Find where the given text appears and provide that cell's center as (X, Y) coordinate. 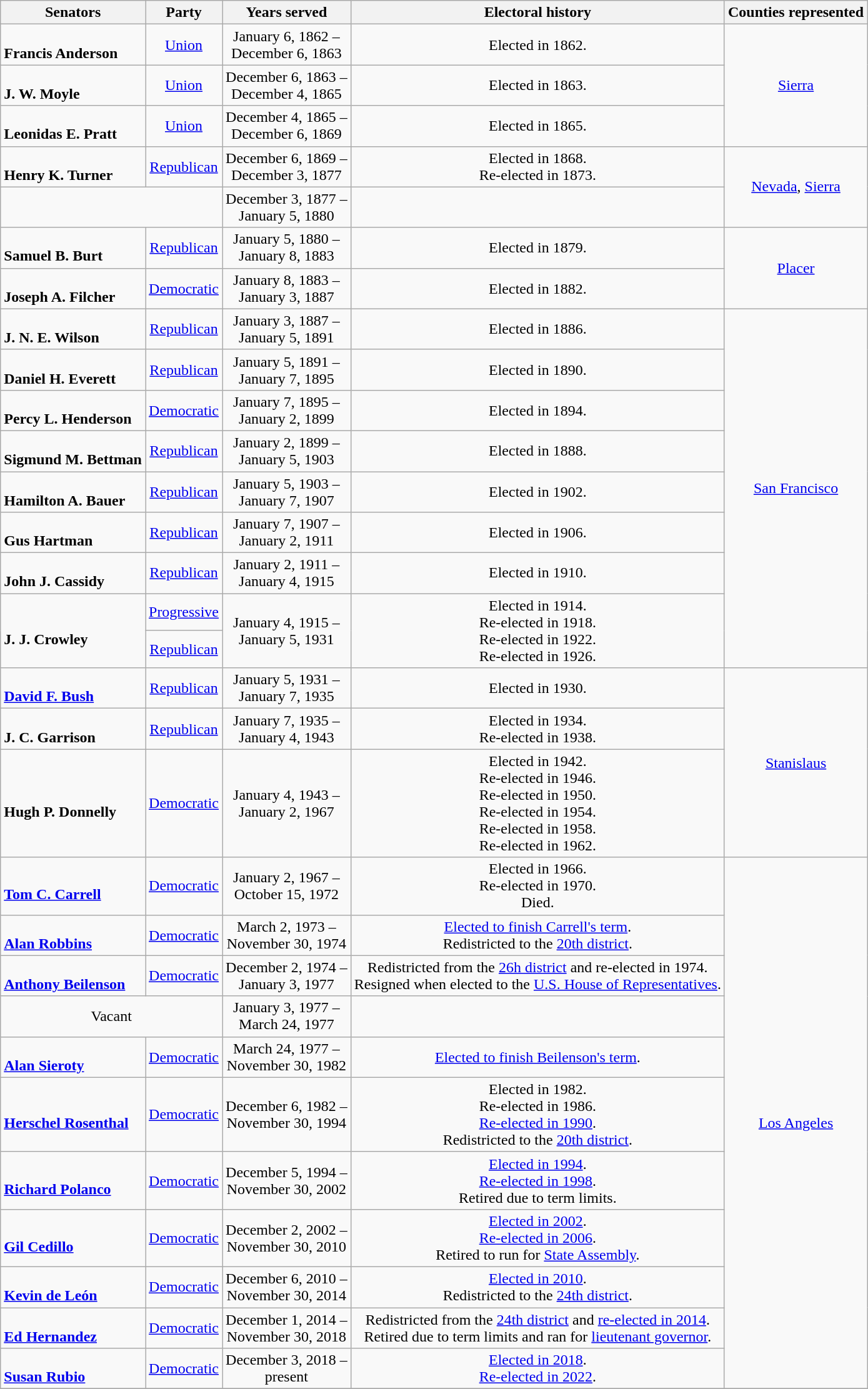
Senators (73, 12)
Redistricted from the 26h district and re-elected in 1974. Resigned when elected to the U.S. House of Representatives. (537, 976)
Gus Hartman (73, 532)
December 3, 2018 – present (287, 1368)
Elected in 1894. (537, 410)
Elected in 1865. (537, 126)
Hugh P. Donnelly (73, 804)
Elected in 1890. (537, 370)
Herschel Rosenthal (73, 1115)
Anthony Beilenson (73, 976)
March 24, 1977 – November 30, 1982 (287, 1057)
J. W. Moyle (73, 85)
Leonidas E. Pratt (73, 126)
Elected in 1886. (537, 329)
Elected in 1882. (537, 289)
Nevada, Sierra (796, 187)
Gil Cedillo (73, 1238)
Hamilton A. Bauer (73, 491)
Elected in 1862. (537, 45)
Samuel B. Burt (73, 247)
December 6, 2010 – November 30, 2014 (287, 1287)
December 2, 2002 – November 30, 2010 (287, 1238)
Vacant (111, 1016)
Henry K. Turner (73, 166)
January 2, 1967 – October 15, 1972 (287, 886)
January 7, 1895 – January 2, 1899 (287, 410)
Elected in 2002. Re-elected in 2006. Retired to run for State Assembly. (537, 1238)
January 7, 1907 – January 2, 1911 (287, 532)
Kevin de León (73, 1287)
January 3, 1977 – March 24, 1977 (287, 1016)
Percy L. Henderson (73, 410)
J. C. Garrison (73, 729)
J. N. E. Wilson (73, 329)
Alan Sieroty (73, 1057)
Elected in 1863. (537, 85)
Elected in 1902. (537, 491)
Elected in 1930. (537, 689)
January 2, 1911 – January 4, 1915 (287, 574)
Tom C. Carrell (73, 886)
Placer (796, 268)
March 2, 1973 – November 30, 1974 (287, 935)
Joseph A. Filcher (73, 289)
January 5, 1931 – January 7, 1935 (287, 689)
January 4, 1915 – January 5, 1931 (287, 631)
January 2, 1899 – January 5, 1903 (287, 451)
Elected in 1942. Re-elected in 1946. Re-elected in 1950. Re-elected in 1954. Re-elected in 1958. Re-elected in 1962. (537, 804)
December 6, 1869 – December 3, 1877 (287, 166)
Elected in 1888. (537, 451)
January 3, 1887 – January 5, 1891 (287, 329)
January 6, 1862 – December 6, 1863 (287, 45)
Elected in 1994. Re-elected in 1998. Retired due to term limits. (537, 1180)
Elected in 1914. Re-elected in 1918. Re-elected in 1922. Re-elected in 1926. (537, 631)
Redistricted from the 24th district and re-elected in 2014. Retired due to term limits and ran for lieutenant governor. (537, 1327)
January 7, 1935 – January 4, 1943 (287, 729)
San Francisco (796, 488)
J. J. Crowley (73, 631)
Years served (287, 12)
Elected in 2018. Re-elected in 2022. (537, 1368)
Elected in 1910. (537, 574)
January 8, 1883 – January 3, 1887 (287, 289)
Ed Hernandez (73, 1327)
December 4, 1865 – December 6, 1869 (287, 126)
December 6, 1863 – December 4, 1865 (287, 85)
Elected in 1879. (537, 247)
David F. Bush (73, 689)
Electoral history (537, 12)
Daniel H. Everett (73, 370)
Elected in 2010. Redistricted to the 24th district. (537, 1287)
Sigmund M. Bettman (73, 451)
Elected in 1966. Re-elected in 1970. Died. (537, 886)
Party (184, 12)
Elected to finish Carrell's term. Redistricted to the 20th district. (537, 935)
Counties represented (796, 12)
December 5, 1994 – November 30, 2002 (287, 1180)
December 1, 2014 – November 30, 2018 (287, 1327)
Richard Polanco (73, 1180)
December 2, 1974 – January 3, 1977 (287, 976)
Los Angeles (796, 1123)
Progressive (184, 612)
John J. Cassidy (73, 574)
Sierra (796, 85)
Elected in 1982. Re-elected in 1986. Re-elected in 1990. Redistricted to the 20th district. (537, 1115)
January 5, 1891 – January 7, 1895 (287, 370)
Stanislaus (796, 762)
Elected in 1906. (537, 532)
Elected in 1934. Re-elected in 1938. (537, 729)
Elected to finish Beilenson's term. (537, 1057)
Alan Robbins (73, 935)
Susan Rubio (73, 1368)
January 4, 1943 – January 2, 1967 (287, 804)
Francis Anderson (73, 45)
Elected in 1868. Re-elected in 1873. (537, 166)
January 5, 1880 – January 8, 1883 (287, 247)
January 5, 1903 – January 7, 1907 (287, 491)
December 3, 1877 – January 5, 1880 (287, 207)
December 6, 1982 – November 30, 1994 (287, 1115)
